Pinpoint the cell where the given text exists, returning its [X, Y] midpoint coordinate. 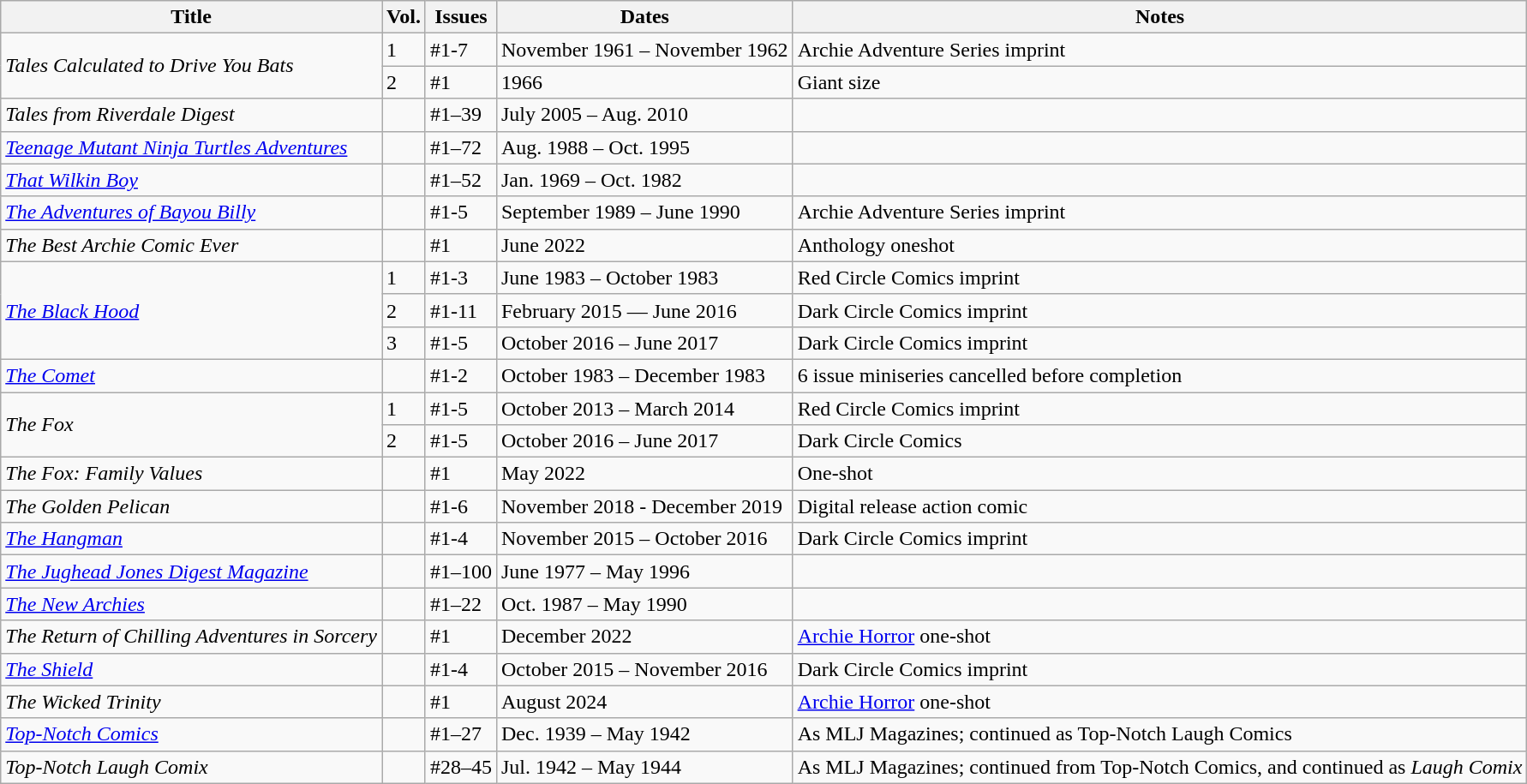
July 2005 – Aug. 2010 [644, 115]
October 2015 – November 2016 [644, 669]
The Wicked Trinity [192, 702]
As MLJ Magazines; continued as Top-Notch Laugh Comics [1160, 734]
1966 [644, 82]
June 1977 – May 1996 [644, 572]
June 2022 [644, 245]
The Fox [192, 425]
Top-Notch Laugh Comix [192, 767]
Jul. 1942 – May 1944 [644, 767]
That Wilkin Boy [192, 180]
Aug. 1988 – Oct. 1995 [644, 147]
The Comet [192, 375]
November 2015 – October 2016 [644, 539]
November 2018 - December 2019 [644, 506]
#1–39 [461, 115]
The Return of Chilling Adventures in Sorcery [192, 637]
Oct. 1987 – May 1990 [644, 604]
The Hangman [192, 539]
Anthology oneshot [1160, 245]
#1–52 [461, 180]
August 2024 [644, 702]
May 2022 [644, 474]
Giant size [1160, 82]
One-shot [1160, 474]
6 issue miniseries cancelled before completion [1160, 375]
The Adventures of Bayou Billy [192, 212]
June 1983 – October 1983 [644, 278]
The New Archies [192, 604]
#1–72 [461, 147]
October 2013 – March 2014 [644, 409]
Tales from Riverdale Digest [192, 115]
Vol. [404, 17]
Issues [461, 17]
The Best Archie Comic Ever [192, 245]
Top-Notch Comics [192, 734]
As MLJ Magazines; continued from Top-Notch Comics, and continued as Laugh Comix [1160, 767]
Dark Circle Comics [1160, 441]
#1–22 [461, 604]
The Golden Pelican [192, 506]
#1–100 [461, 572]
3 [404, 343]
November 1961 – November 1962 [644, 50]
The Black Hood [192, 310]
#1-11 [461, 310]
December 2022 [644, 637]
The Fox: Family Values [192, 474]
#1-6 [461, 506]
Digital release action comic [1160, 506]
The Jughead Jones Digest Magazine [192, 572]
Dec. 1939 – May 1942 [644, 734]
Teenage Mutant Ninja Turtles Adventures [192, 147]
October 1983 – December 1983 [644, 375]
#28–45 [461, 767]
#1–27 [461, 734]
September 1989 – June 1990 [644, 212]
Title [192, 17]
Jan. 1969 – Oct. 1982 [644, 180]
Tales Calculated to Drive You Bats [192, 66]
#1-3 [461, 278]
Dates [644, 17]
#1-7 [461, 50]
The Shield [192, 669]
Notes [1160, 17]
February 2015 — June 2016 [644, 310]
#1-2 [461, 375]
